Find where the given text appears and provide that cell's center as (x, y) coordinate. 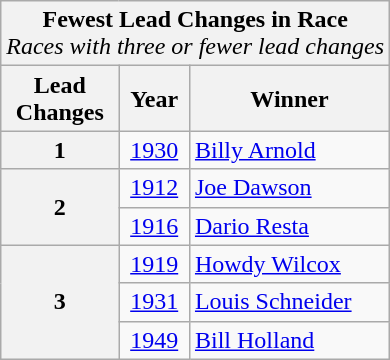
Fewest Lead Changes in RaceRaces with three or fewer lead changes (196, 34)
Winner (289, 98)
1916 (154, 226)
Howdy Wilcox (289, 264)
1931 (154, 302)
1930 (154, 150)
1912 (154, 188)
Year (154, 98)
2 (60, 207)
1919 (154, 264)
LeadChanges (60, 98)
1949 (154, 340)
Louis Schneider (289, 302)
1 (60, 150)
3 (60, 302)
Dario Resta (289, 226)
Bill Holland (289, 340)
Billy Arnold (289, 150)
Joe Dawson (289, 188)
